Determine the (X, Y) coordinate at the center of the cell enclosing the given text.  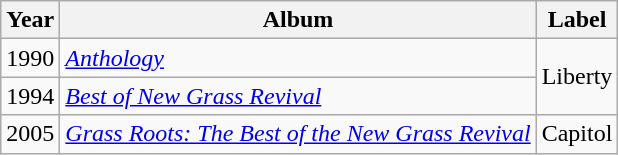
Best of New Grass Revival (298, 96)
1990 (30, 58)
Capitol (577, 134)
Grass Roots: The Best of the New Grass Revival (298, 134)
Label (577, 20)
Year (30, 20)
Liberty (577, 77)
1994 (30, 96)
Anthology (298, 58)
2005 (30, 134)
Album (298, 20)
